Search for the cell housing the specified text and yield its [X, Y] center coordinate. 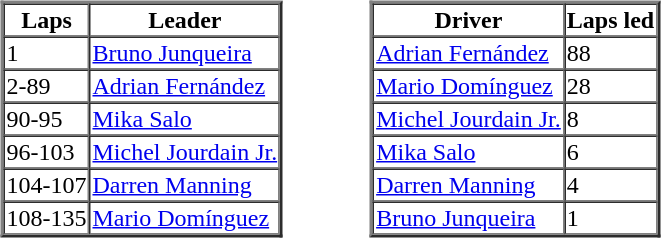
6 [610, 152]
Laps [47, 20]
88 [610, 52]
8 [610, 118]
96-103 [47, 152]
104-107 [47, 184]
2-89 [47, 86]
Leader [184, 20]
Driver [468, 20]
4 [610, 184]
Laps led [610, 20]
28 [610, 86]
108-135 [47, 218]
90-95 [47, 118]
